Pinpoint the cell where the given text exists, returning its [x, y] midpoint coordinate. 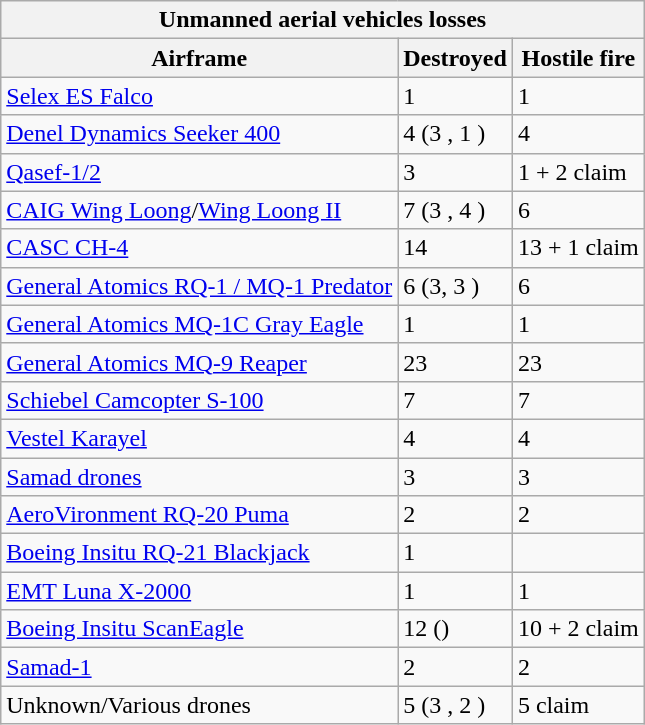
Samad drones [200, 477]
7 (3 , 4 ) [456, 210]
Schiebel Camcopter S-100 [200, 400]
5 (3 , 2 ) [456, 705]
10 + 2 claim [578, 629]
Samad-1 [200, 667]
Boeing Insitu ScanEagle [200, 629]
Destroyed [456, 58]
12 () [456, 629]
5 claim [578, 705]
Airframe [200, 58]
CAIG Wing Loong/Wing Loong II [200, 210]
CASC CH-4 [200, 248]
14 [456, 248]
General Atomics RQ-1 / MQ-1 Predator [200, 286]
6 (3, 3 ) [456, 286]
Selex ES Falco [200, 96]
Unknown/Various drones [200, 705]
4 (3 , 1 ) [456, 134]
Qasef-1/2 [200, 172]
1 + 2 claim [578, 172]
AeroVironment RQ-20 Puma [200, 515]
13 + 1 claim [578, 248]
Vestel Karayel [200, 438]
General Atomics MQ-1C Gray Eagle [200, 324]
Boeing Insitu RQ-21 Blackjack [200, 553]
Denel Dynamics Seeker 400 [200, 134]
General Atomics MQ-9 Reaper [200, 362]
EMT Luna X-2000 [200, 591]
Unmanned aerial vehicles losses [323, 20]
Hostile fire [578, 58]
